Provide the (X, Y) coordinate of the cell's center where the given text is located.  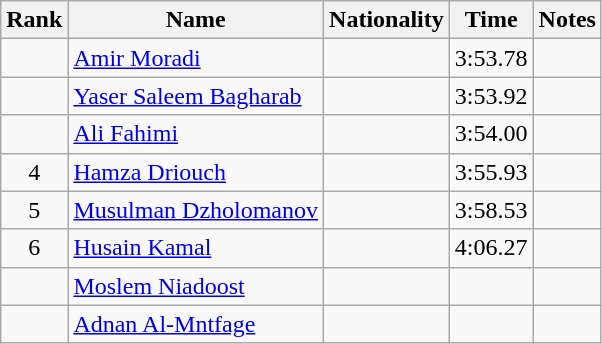
Yaser Saleem Bagharab (196, 96)
3:53.78 (491, 58)
4:06.27 (491, 248)
Moslem Niadoost (196, 286)
Ali Fahimi (196, 134)
Notes (567, 20)
Time (491, 20)
Husain Kamal (196, 248)
3:58.53 (491, 210)
4 (34, 172)
3:55.93 (491, 172)
5 (34, 210)
3:54.00 (491, 134)
3:53.92 (491, 96)
Rank (34, 20)
Amir Moradi (196, 58)
Hamza Driouch (196, 172)
Adnan Al-Mntfage (196, 324)
6 (34, 248)
Nationality (387, 20)
Musulman Dzholomanov (196, 210)
Name (196, 20)
